Find where the given text appears and provide that cell's center as (X, Y) coordinate. 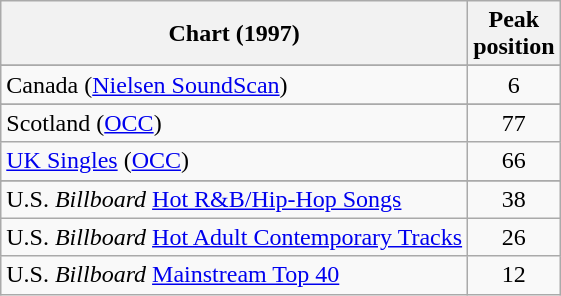
66 (514, 161)
UK Singles (OCC) (234, 161)
U.S. Billboard Hot R&B/Hip-Hop Songs (234, 199)
77 (514, 123)
U.S. Billboard Mainstream Top 40 (234, 275)
6 (514, 85)
Peakposition (514, 34)
Scotland (OCC) (234, 123)
38 (514, 199)
Chart (1997) (234, 34)
Canada (Nielsen SoundScan) (234, 85)
U.S. Billboard Hot Adult Contemporary Tracks (234, 237)
12 (514, 275)
26 (514, 237)
